Capture the cell that displays the provided text and extract its (X, Y) central coordinate. 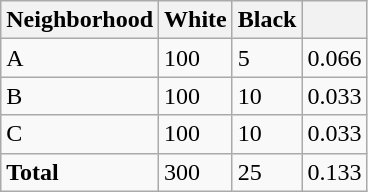
0.066 (334, 58)
Neighborhood (80, 20)
Black (267, 20)
White (196, 20)
B (80, 96)
0.133 (334, 172)
Total (80, 172)
A (80, 58)
5 (267, 58)
25 (267, 172)
300 (196, 172)
C (80, 134)
